Scan for the cell matching the given text and deliver its [x, y] coordinate at center. 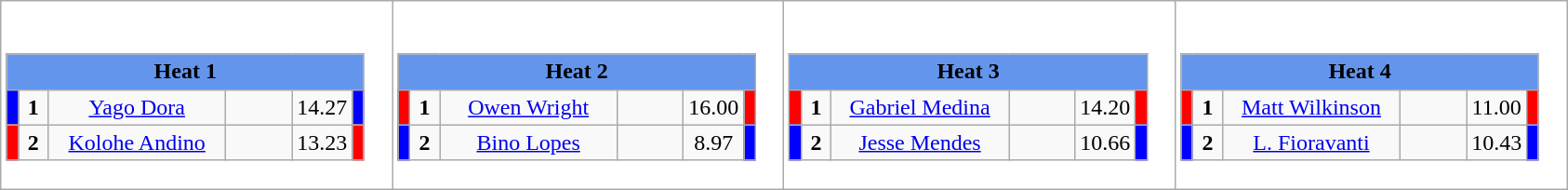
10.66 [1105, 142]
Heat 2 [577, 72]
13.23 [322, 142]
Heat 1 [185, 72]
Gabriel Medina [921, 107]
Heat 3 1 Gabriel Medina 14.20 2 Jesse Mendes 10.66 [980, 95]
Heat 2 1 Owen Wright 16.00 2 Bino Lopes 8.97 [588, 95]
Heat 3 [968, 72]
14.20 [1105, 107]
8.97 [714, 142]
Kolohe Andino [138, 142]
Bino Lopes [528, 142]
11.00 [1497, 107]
Matt Wilkinson [1311, 107]
Heat 4 [1360, 72]
Heat 4 1 Matt Wilkinson 11.00 2 L. Fioravanti 10.43 [1371, 95]
16.00 [714, 107]
Yago Dora [138, 107]
10.43 [1497, 142]
14.27 [322, 107]
Owen Wright [528, 107]
L. Fioravanti [1311, 142]
Jesse Mendes [921, 142]
Heat 1 1 Yago Dora 14.27 2 Kolohe Andino 13.23 [197, 95]
